Search for the cell housing the specified text and yield its (X, Y) center coordinate. 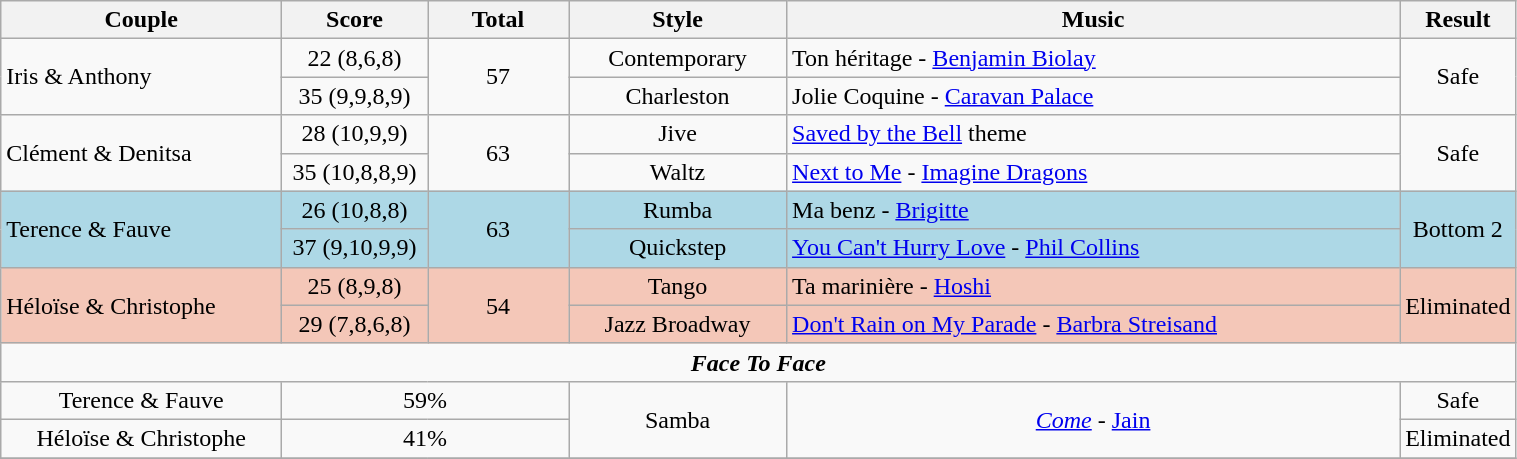
Bottom 2 (1458, 229)
25 (8,9,8) (355, 286)
41% (426, 438)
Iris & Anthony (142, 77)
Couple (142, 20)
Music (1094, 20)
Come - Jain (1094, 419)
Quickstep (678, 248)
Tango (678, 286)
Jolie Coquine - Caravan Palace (1094, 96)
35 (9,9,8,9) (355, 96)
Ta marinière - Hoshi (1094, 286)
Ton héritage - Benjamin Biolay (1094, 58)
Waltz (678, 172)
Total (498, 20)
28 (10,9,9) (355, 134)
Samba (678, 419)
57 (498, 77)
54 (498, 305)
59% (426, 400)
Ma benz - Brigitte (1094, 210)
Contemporary (678, 58)
Result (1458, 20)
Style (678, 20)
Jive (678, 134)
Face To Face (758, 362)
29 (7,8,6,8) (355, 324)
Don't Rain on My Parade - Barbra Streisand (1094, 324)
Rumba (678, 210)
Score (355, 20)
35 (10,8,8,9) (355, 172)
Clément & Denitsa (142, 153)
22 (8,6,8) (355, 58)
Jazz Broadway (678, 324)
37 (9,10,9,9) (355, 248)
Charleston (678, 96)
Saved by the Bell theme (1094, 134)
You Can't Hurry Love - Phil Collins (1094, 248)
26 (10,8,8) (355, 210)
Next to Me - Imagine Dragons (1094, 172)
